Scan for the cell matching the given text and deliver its (X, Y) coordinate at center. 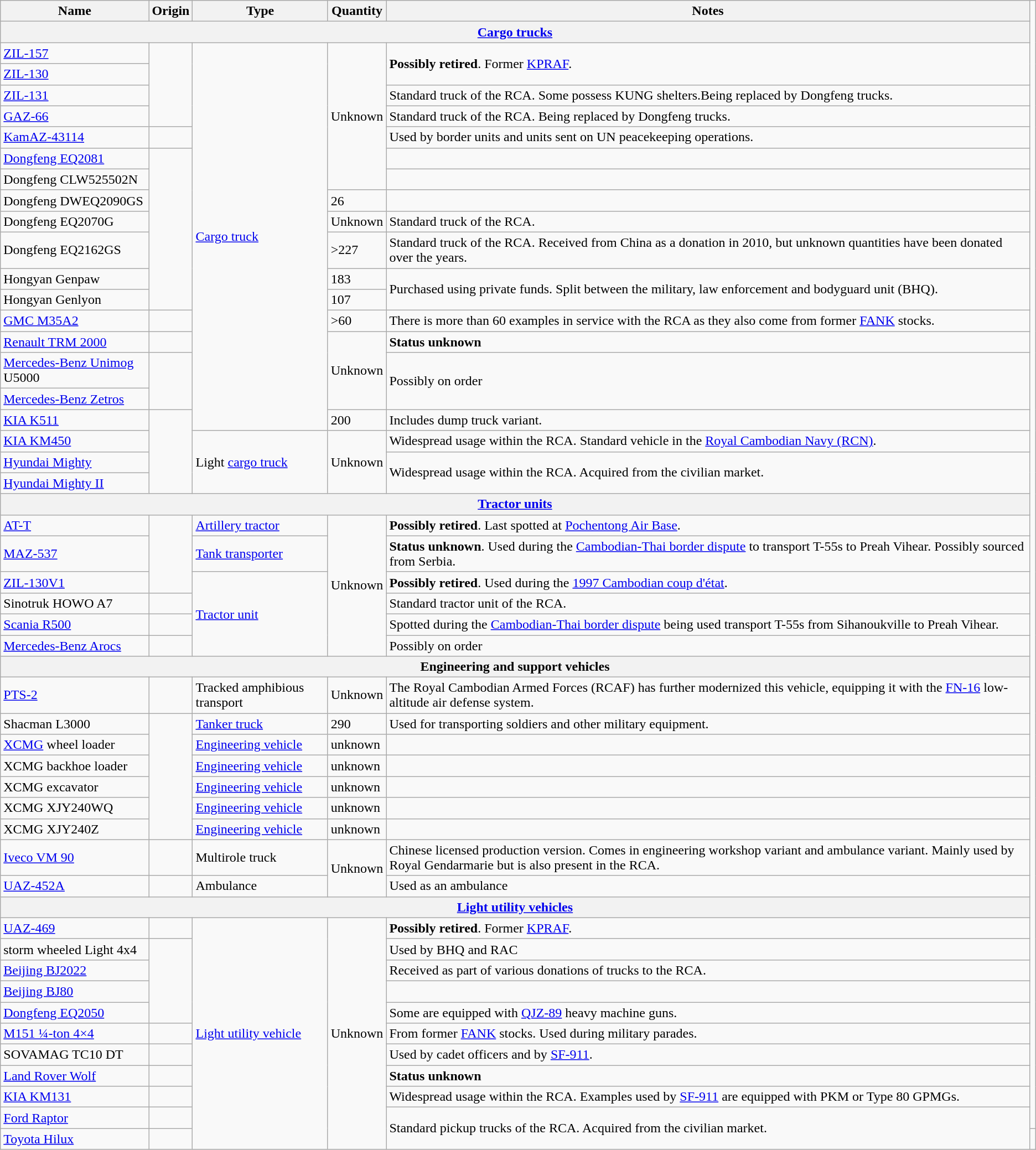
Dongfeng EQ2162GS (75, 250)
XCMG wheel loader (75, 745)
XCMG backhoe loader (75, 766)
Engineering and support vehicles (515, 667)
Widespread usage within the RCA. Examples used by SF-911 are equipped with PKM or Type 80 GPMGs. (708, 1097)
MAZ-537 (75, 553)
Mercedes-Benz Zetros (75, 399)
Standard truck of the RCA. Being replaced by Dongfeng trucks. (708, 116)
KIA KM131 (75, 1097)
Used as an ambulance (708, 886)
ZIL-130V1 (75, 582)
The Royal Cambodian Armed Forces (RCAF) has further modernized this vehicle, equipping it with the FN-16 low-altitude air defense system. (708, 695)
Light utility vehicle (260, 1034)
Dongfeng CLW525502N (75, 179)
Tractor unit (260, 614)
Dongfeng EQ2081 (75, 158)
Origin (170, 11)
Light cargo truck (260, 462)
GMC M35A2 (75, 321)
Used by border units and units sent on UN peacekeeping operations. (708, 137)
Standard tractor unit of the RCA. (708, 603)
KamAZ-43114 (75, 137)
Tracked amphibious transport (260, 695)
XCMG XJY240WQ (75, 808)
Hyundai Mighty II (75, 483)
Spotted during the Cambodian-Thai border dispute being used transport T-55s from Sihanoukville to Preah Vihear. (708, 624)
Artillery tractor (260, 525)
>227 (357, 250)
Possibly retired. Used during the 1997 Cambodian coup d'état. (708, 582)
Ambulance (260, 886)
Possibly retired. Last spotted at Pochentong Air Base. (708, 525)
Renault TRM 2000 (75, 342)
Dongfeng DWEQ2090GS (75, 200)
Beijing BJ80 (75, 991)
SOVAMAG TC10 DT (75, 1055)
Shacman L3000 (75, 724)
200 (357, 420)
Hongyan Genlyon (75, 300)
Multirole truck (260, 858)
Quantity (357, 11)
Used by BHQ and RAC (708, 949)
Tractor units (515, 504)
Hyundai Mighty (75, 462)
Used by cadet officers and by SF-911. (708, 1055)
M151 ¼-ton 4×4 (75, 1034)
Type (260, 11)
ZIL-131 (75, 95)
Standard truck of the RCA. Some possess KUNG shelters.Being replaced by Dongfeng trucks. (708, 95)
KIA KM450 (75, 441)
Tank transporter (260, 553)
PTS-2 (75, 695)
GAZ-66 (75, 116)
ZIL-157 (75, 53)
Dongfeng EQ2070G (75, 221)
Notes (708, 11)
Status unknown. Used during the Cambodian-Thai border dispute to transport T-55s to Preah Vihear. Possibly sourced from Serbia. (708, 553)
Hongyan Genpaw (75, 278)
Sinotruk HOWO A7 (75, 603)
KIA K511 (75, 420)
Widespread usage within the RCA. Standard vehicle in the Royal Cambodian Navy (RCN). (708, 441)
Widespread usage within the RCA. Acquired from the civilian market. (708, 473)
>60 (357, 321)
290 (357, 724)
Name (75, 11)
There is more than 60 examples in service with the RCA as they also come from former FANK stocks. (708, 321)
Ford Raptor (75, 1118)
Dongfeng EQ2050 (75, 1012)
Cargo trucks (515, 32)
Mercedes-Benz Arocs (75, 646)
XCMG excavator (75, 787)
UAZ-452A (75, 886)
Tanker truck (260, 724)
Land Rover Wolf (75, 1076)
Scania R500 (75, 624)
From former FANK stocks. Used during military parades. (708, 1034)
107 (357, 300)
Toyota Hilux (75, 1139)
XCMG XJY240Z (75, 829)
Purchased using private funds. Split between the military, law enforcement and bodyguard unit (BHQ). (708, 289)
Iveco VM 90 (75, 858)
Received as part of various donations of trucks to the RCA. (708, 970)
26 (357, 200)
ZIL-130 (75, 74)
Includes dump truck variant. (708, 420)
Cargo truck (260, 237)
183 (357, 278)
Beijing BJ2022 (75, 970)
Standard truck of the RCA. Received from China as a donation in 2010, but unknown quantities have been donated over the years. (708, 250)
UAZ-469 (75, 928)
storm wheeled Light 4x4 (75, 949)
Standard truck of the RCA. (708, 221)
AT-T (75, 525)
Standard pickup trucks of the RCA. Acquired from the civilian market. (708, 1128)
Mercedes-Benz Unimog U5000 (75, 371)
Some are equipped with QJZ-89 heavy machine guns. (708, 1012)
Light utility vehicles (515, 907)
Used for transporting soldiers and other military equipment. (708, 724)
